Detect which cell encompasses the target text, then output its [x, y] center coordinate. 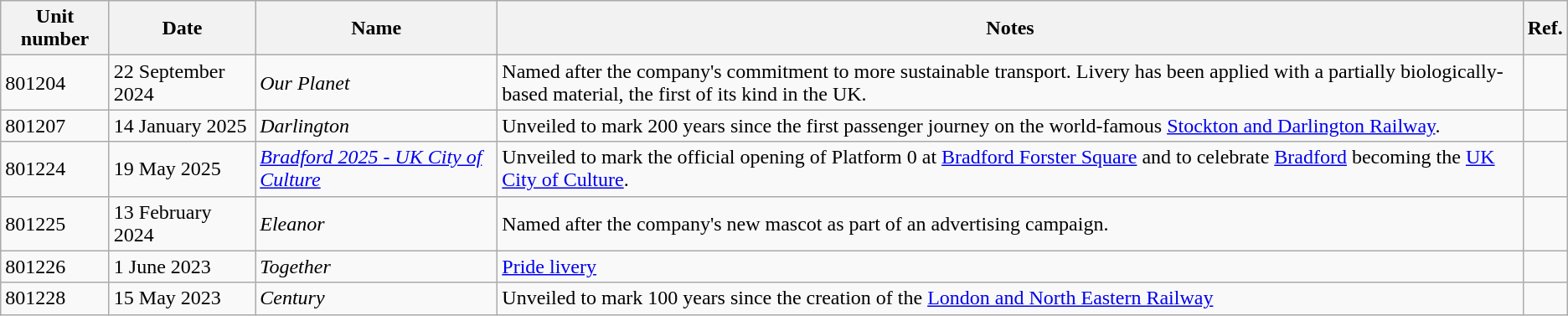
1 June 2023 [182, 267]
Notes [1010, 28]
Pride livery [1010, 267]
14 January 2025 [182, 126]
801226 [55, 267]
801225 [55, 223]
Date [182, 28]
Our Planet [377, 82]
801207 [55, 126]
Together [377, 267]
Bradford 2025 - UK City of Culture [377, 169]
801204 [55, 82]
Name [377, 28]
Century [377, 298]
13 February 2024 [182, 223]
Named after the company's new mascot as part of an advertising campaign. [1010, 223]
Unit number [55, 28]
801224 [55, 169]
22 September 2024 [182, 82]
Unveiled to mark 100 years since the creation of the London and North Eastern Railway [1010, 298]
Unveiled to mark 200 years since the first passenger journey on the world-famous Stockton and Darlington Railway. [1010, 126]
Unveiled to mark the official opening of Platform 0 at Bradford Forster Square and to celebrate Bradford becoming the UK City of Culture. [1010, 169]
Eleanor [377, 223]
15 May 2023 [182, 298]
19 May 2025 [182, 169]
Darlington [377, 126]
801228 [55, 298]
Ref. [1545, 28]
